For the text-containing cell, return its midpoint in [x, y] coordinate format. 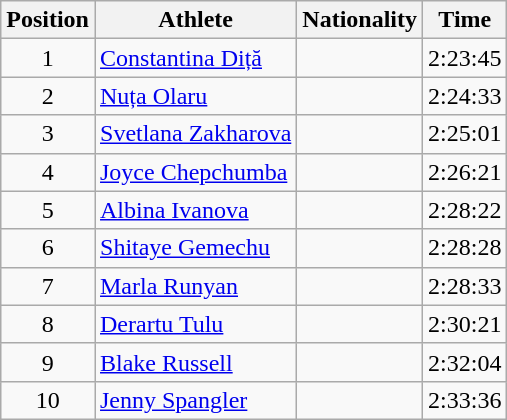
2:24:33 [465, 96]
2:28:22 [465, 210]
2:28:33 [465, 286]
Albina Ivanova [195, 210]
2:23:45 [465, 58]
7 [48, 286]
9 [48, 362]
2:26:21 [465, 172]
2:30:21 [465, 324]
Time [465, 20]
5 [48, 210]
3 [48, 134]
Joyce Chepchumba [195, 172]
1 [48, 58]
10 [48, 400]
Svetlana Zakharova [195, 134]
2:32:04 [465, 362]
Position [48, 20]
Nationality [360, 20]
Athlete [195, 20]
2:28:28 [465, 248]
Jenny Spangler [195, 400]
Nuța Olaru [195, 96]
2:33:36 [465, 400]
Blake Russell [195, 362]
Derartu Tulu [195, 324]
4 [48, 172]
Marla Runyan [195, 286]
8 [48, 324]
2:25:01 [465, 134]
2 [48, 96]
Constantina Diță [195, 58]
6 [48, 248]
Shitaye Gemechu [195, 248]
